Pinpoint the cell where the given text exists, returning its [x, y] midpoint coordinate. 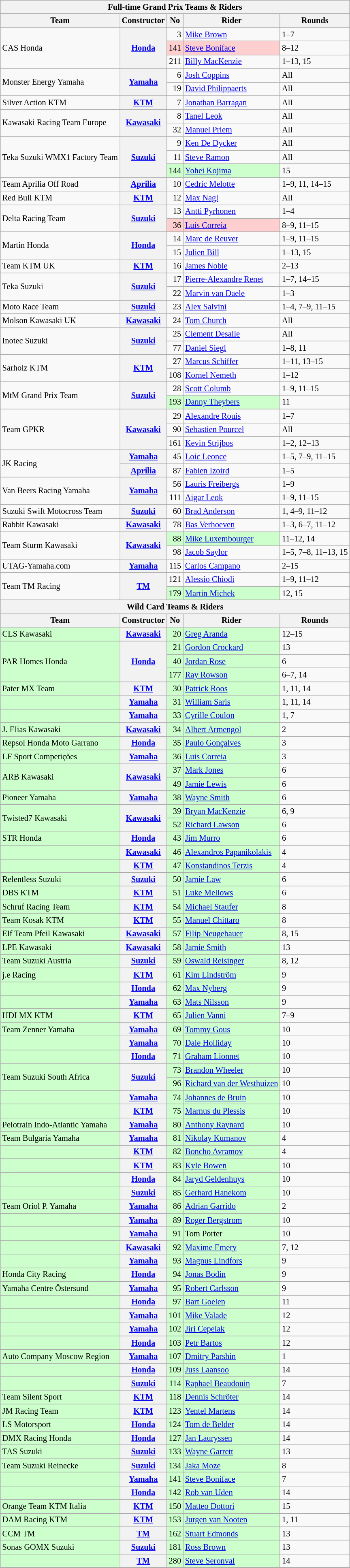
97 [175, 1302]
107 [175, 1356]
Ross Brown [232, 1547]
Kornel Nemeth [232, 375]
Tom Porter [232, 1234]
Cyrille Coulon [232, 716]
Roger Bergstrom [232, 1220]
Ray Rowson [232, 675]
Daniel Siegl [232, 348]
Filip Neugebauer [232, 934]
45 [175, 457]
J. Elias Kawasaki [60, 729]
153 [175, 1520]
JM Racing Team [60, 1411]
Elf Team Pfeil Kawasaki [60, 934]
30 [175, 688]
Tanel Leok [232, 116]
Lauris Freibergs [232, 484]
88 [175, 539]
Steve Ramon [232, 157]
Pelotrain Indo-Atlantic Yamaha [60, 1125]
47 [175, 866]
74 [175, 1097]
61 [175, 975]
32 [175, 130]
Sebastien Pourcel [232, 430]
101 [175, 1315]
Team Bulgaria Yamaha [60, 1138]
Oswald Reisinger [232, 961]
Gordon Crockard [232, 648]
DMX Racing Honda [60, 1438]
Team Silent Sport [60, 1397]
Mike Luxembourger [232, 539]
8–12 [315, 48]
85 [175, 1193]
1–2, 12–13 [315, 443]
11–12, 14 [315, 539]
Schruf Racing Team [60, 907]
Gerhard Hanekom [232, 1193]
Martin Honda [60, 245]
52 [175, 825]
Delta Racing Team [60, 218]
Team Kosak KTM [60, 920]
Billy MacKenzie [232, 62]
Mike Valade [232, 1315]
Dmitry Parshin [232, 1356]
Jan Lauryssen [232, 1438]
2–13 [315, 266]
17 [175, 279]
43 [175, 838]
Team GPKR [60, 429]
Dennis Schröter [232, 1397]
Tom Church [232, 320]
46 [175, 852]
1–4, 7–9, 11–15 [315, 307]
1–8, 11 [315, 348]
Scott Columb [232, 389]
Jacob Saylor [232, 552]
27 [175, 361]
82 [175, 1152]
Team Sturm Kawasaki [60, 545]
David Philippaerts [232, 89]
Nikolay Kumanov [232, 1138]
58 [175, 948]
Juss Laansoo [232, 1370]
150 [175, 1506]
Pioneer Yamaha [60, 797]
23 [175, 307]
Inotec Suzuki [60, 341]
Richard van der Westhuizen [232, 1084]
Max Nagl [232, 198]
Jordan Rose [232, 661]
144 [175, 170]
Richard Lawson [232, 825]
Jurgen van Nooten [232, 1520]
Cedric Melotte [232, 184]
33 [175, 716]
Manuel Priem [232, 130]
94 [175, 1274]
Rob van Uden [232, 1493]
STR Honda [60, 838]
Honda City Racing [60, 1274]
Magnus Lindfors [232, 1261]
55 [175, 920]
75 [175, 1111]
Mark Jones [232, 770]
Kim Lindström [232, 975]
103 [175, 1343]
Martin Michek [232, 593]
CAS Honda [60, 48]
54 [175, 907]
DAM Racing KTM [60, 1520]
98 [175, 552]
LS Motorsport [60, 1425]
63 [175, 1002]
Max Nyberg [232, 989]
Teka Suzuki WMX1 Factory Team [60, 157]
j.e Racing [60, 975]
Adrian Garrido [232, 1206]
40 [175, 661]
Kyle Bowen [232, 1165]
Jamie Smith [232, 948]
51 [175, 893]
Team TM Racing [60, 586]
1–5, 7–8, 11–13, 15 [315, 552]
1–5, 7–9, 11–15 [315, 457]
Yohei Kojima [232, 170]
1–4 [315, 211]
8, 15 [315, 934]
JK Racing [60, 463]
Clement Desalle [232, 334]
193 [175, 402]
Relentless Suzuki [60, 879]
162 [175, 1534]
UTAG-Yamaha.com [60, 566]
MtM Grand Prix Team [60, 395]
2–15 [315, 566]
Dale Holliday [232, 1043]
142 [175, 1493]
73 [175, 1070]
Luke Mellows [232, 893]
25 [175, 334]
Alexandre Rouis [232, 416]
1 [315, 1356]
8–9, 11–15 [315, 225]
Kevin Strijbos [232, 443]
29 [175, 416]
Konstandinos Terzis [232, 866]
280 [175, 1561]
1, 7 [315, 716]
1, 11 [315, 1520]
69 [175, 1029]
21 [175, 648]
Tom de Belder [232, 1425]
28 [175, 389]
60 [175, 511]
Molson Kawasaki UK [60, 320]
James Noble [232, 266]
56 [175, 484]
Boncho Avramov [232, 1152]
35 [175, 743]
93 [175, 1261]
Brandon Wheeler [232, 1070]
89 [175, 1220]
Josh Coppins [232, 75]
Pierre-Alexandre Renet [232, 279]
Matteo Dottori [232, 1506]
Ken De Dycker [232, 143]
1–3 [315, 293]
7, 12 [315, 1247]
Bas Verhoeven [232, 525]
Team Zenner Yamaha [60, 1029]
16 [175, 266]
65 [175, 1016]
181 [175, 1547]
70 [175, 1043]
Steve Seronval [232, 1561]
Team Oriol P. Yamaha [60, 1206]
Repsol Honda Moto Garrano [60, 743]
Paulo Gonçalves [232, 743]
1–3, 6–7, 11–12 [315, 525]
DBS KTM [60, 893]
Marvin van Daele [232, 293]
CCM TM [60, 1534]
Jonas Bodin [232, 1274]
177 [175, 675]
Marc de Reuver [232, 239]
1–9 [315, 484]
Robert Carlsson [232, 1288]
PAR Homes Honda [60, 661]
Johannes de Bruin [232, 1097]
Team Aprilia Off Road [60, 184]
127 [175, 1438]
Alex Salvini [232, 307]
1, 4–9, 11–12 [315, 511]
Auto Company Moscow Region [60, 1356]
Jamie Lewis [232, 784]
57 [175, 934]
Alessio Chiodi [232, 579]
Mats Nilsson [232, 1002]
111 [175, 498]
161 [175, 443]
1–12 [315, 375]
Mike Brown [232, 34]
Alexandros Papanikolakis [232, 852]
8, 12 [315, 961]
179 [175, 593]
50 [175, 879]
49 [175, 784]
1–9, 11–12 [315, 579]
Danny Theybers [232, 402]
19 [175, 89]
1–7, 14–15 [315, 279]
109 [175, 1370]
34 [175, 729]
87 [175, 471]
Yamaha Centre Östersund [60, 1288]
Fabien Izoird [232, 471]
115 [175, 566]
Monster Energy Yamaha [60, 82]
12, 15 [315, 593]
Team Suzuki Austria [60, 961]
80 [175, 1125]
83 [175, 1165]
Tommy Gous [232, 1029]
Sarholz KTM [60, 368]
LPE Kawasaki [60, 948]
124 [175, 1425]
123 [175, 1411]
Jiri Cepelak [232, 1329]
Raphael Beaudouin [232, 1384]
31 [175, 702]
Petr Bartos [232, 1343]
114 [175, 1384]
LF Sport Competições [60, 756]
Twisted7 Kawasaki [60, 818]
Aigar Leok [232, 498]
96 [175, 1084]
Maxime Emery [232, 1247]
Stuart Edmonds [232, 1534]
TAS Suzuki [60, 1452]
Moto Race Team [60, 307]
108 [175, 375]
Full-time Grand Prix Teams & Riders [175, 7]
Loic Leonce [232, 457]
22 [175, 293]
Carlos Campano [232, 566]
Yentel Martens [232, 1411]
121 [175, 579]
12–15 [315, 634]
Jaryd Geldenhuys [232, 1179]
Anthony Raynard [232, 1125]
Jonathan Barragan [232, 102]
Orange Team KTM Italia [60, 1506]
Team KTM UK [60, 266]
1–9, 11, 14–15 [315, 184]
86 [175, 1206]
Brad Anderson [232, 511]
Bart Goelen [232, 1302]
Marnus du Plessis [232, 1111]
211 [175, 62]
102 [175, 1329]
71 [175, 1057]
38 [175, 797]
59 [175, 961]
20 [175, 634]
Red Bull KTM [60, 198]
Greg Aranda [232, 634]
Graham Lionnet [232, 1057]
118 [175, 1397]
1–5 [315, 471]
133 [175, 1452]
Wild Card Teams & Riders [175, 607]
Sonas GOMX Suzuki [60, 1547]
ARB Kawasaki [60, 777]
Pater MX Team [60, 688]
Team Suzuki Reinecke [60, 1466]
Julien Bill [232, 252]
Van Beers Racing Yamaha [60, 491]
91 [175, 1234]
William Saris [232, 702]
Albert Armengol [232, 729]
84 [175, 1179]
Patrick Roos [232, 688]
Wayne Smith [232, 797]
Suzuki Swift Motocross Team [60, 511]
Kawasaki Racing Team Europe [60, 123]
134 [175, 1466]
6, 9 [315, 811]
24 [175, 320]
37 [175, 770]
Jamie Law [232, 879]
Manuel Chittaro [232, 920]
Wayne Garrett [232, 1452]
Antti Pyrhonen [232, 211]
1–11, 13–15 [315, 361]
77 [175, 348]
Jim Murro [232, 838]
95 [175, 1288]
6–7, 14 [315, 675]
Marcus Schiffer [232, 361]
92 [175, 1247]
CLS Kawasaki [60, 634]
Michael Staufer [232, 907]
39 [175, 811]
62 [175, 989]
90 [175, 430]
Silver Action KTM [60, 102]
81 [175, 1138]
78 [175, 525]
7–9 [315, 1016]
HDI MX KTM [60, 1016]
Bryan MacKenzie [232, 811]
Teka Suzuki [60, 286]
Jaka Moze [232, 1466]
Rabbit Kawasaki [60, 525]
Julien Vanni [232, 1016]
Team Suzuki South Africa [60, 1077]
